Locate the cell with the specified text and output its [x, y] center coordinate. 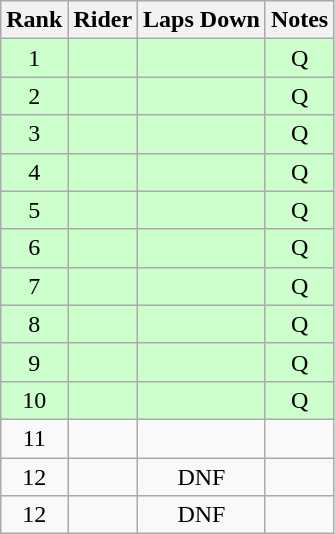
Rank [34, 20]
4 [34, 172]
2 [34, 96]
5 [34, 210]
Laps Down [202, 20]
9 [34, 362]
Notes [299, 20]
1 [34, 58]
10 [34, 400]
6 [34, 248]
7 [34, 286]
3 [34, 134]
11 [34, 438]
Rider [103, 20]
8 [34, 324]
